Provide the [X, Y] coordinate of the cell's center where the given text is located.  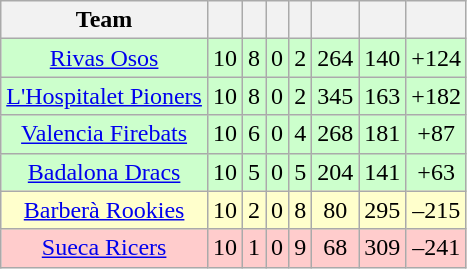
181 [382, 134]
295 [382, 210]
+182 [436, 96]
345 [336, 96]
–215 [436, 210]
141 [382, 172]
Valencia Firebats [104, 134]
+124 [436, 58]
Badalona Dracs [104, 172]
Barberà Rookies [104, 210]
309 [382, 248]
4 [300, 134]
Rivas Osos [104, 58]
268 [336, 134]
80 [336, 210]
163 [382, 96]
264 [336, 58]
1 [254, 248]
Sueca Ricers [104, 248]
204 [336, 172]
9 [300, 248]
L'Hospitalet Pioners [104, 96]
68 [336, 248]
+87 [436, 134]
140 [382, 58]
–241 [436, 248]
6 [254, 134]
+63 [436, 172]
Team [104, 20]
